Search for the cell housing the specified text and yield its [X, Y] center coordinate. 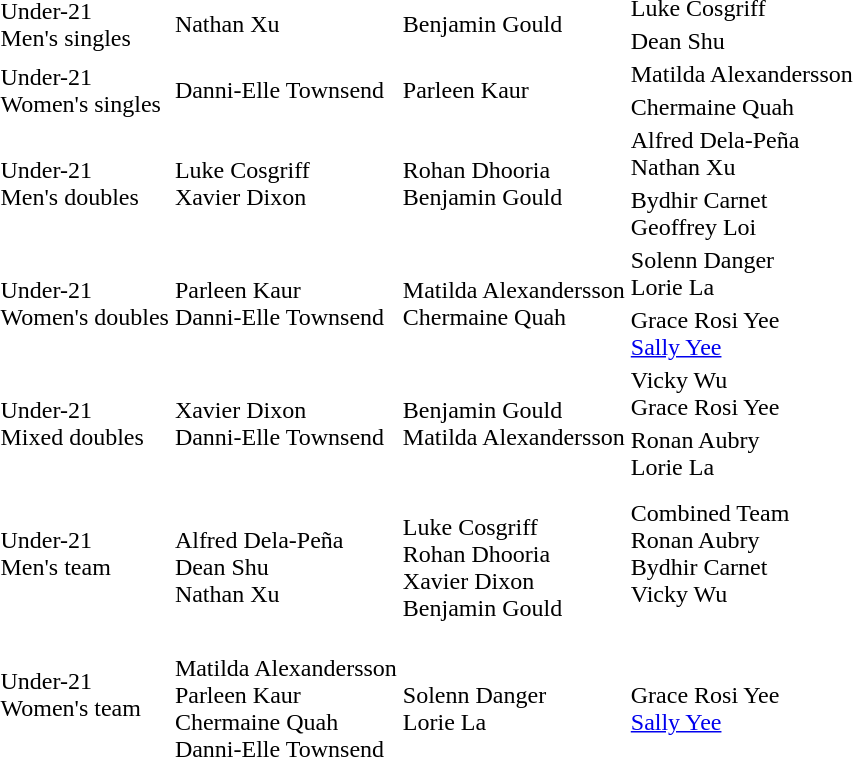
Benjamin Gould Matilda Alexandersson [514, 424]
Parleen Kaur Danni-Elle Townsend [286, 304]
Xavier Dixon Danni-Elle Townsend [286, 424]
Alfred Dela-PeñaDean ShuNathan Xu [286, 554]
Matilda Alexandersson Chermaine Quah [514, 304]
Luke CosgriffRohan DhooriaXavier DixonBenjamin Gould [514, 554]
Luke Cosgriff Xavier Dixon [286, 184]
Danni-Elle Townsend [286, 90]
Parleen Kaur [514, 90]
Rohan Dhooria Benjamin Gould [514, 184]
